Locate the cell with the specified text and output its [X, Y] center coordinate. 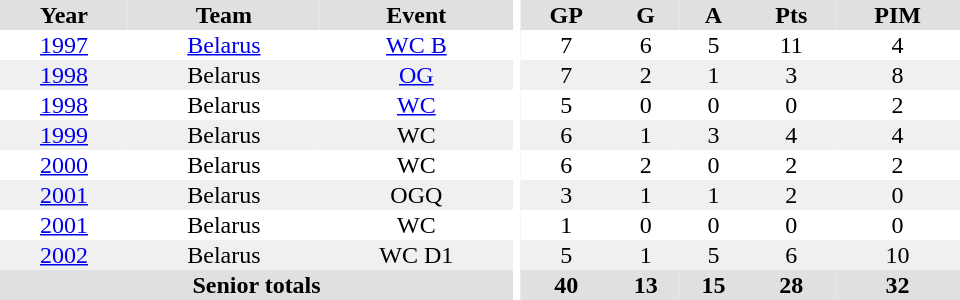
10 [898, 255]
40 [566, 285]
8 [898, 75]
WC D1 [416, 255]
Event [416, 15]
1999 [64, 135]
Pts [791, 15]
11 [791, 45]
G [646, 15]
PIM [898, 15]
2000 [64, 165]
2002 [64, 255]
Senior totals [256, 285]
32 [898, 285]
OGQ [416, 195]
13 [646, 285]
OG [416, 75]
15 [714, 285]
Team [224, 15]
28 [791, 285]
GP [566, 15]
1997 [64, 45]
WC B [416, 45]
A [714, 15]
Year [64, 15]
